Detect which cell encompasses the target text, then output its (X, Y) center coordinate. 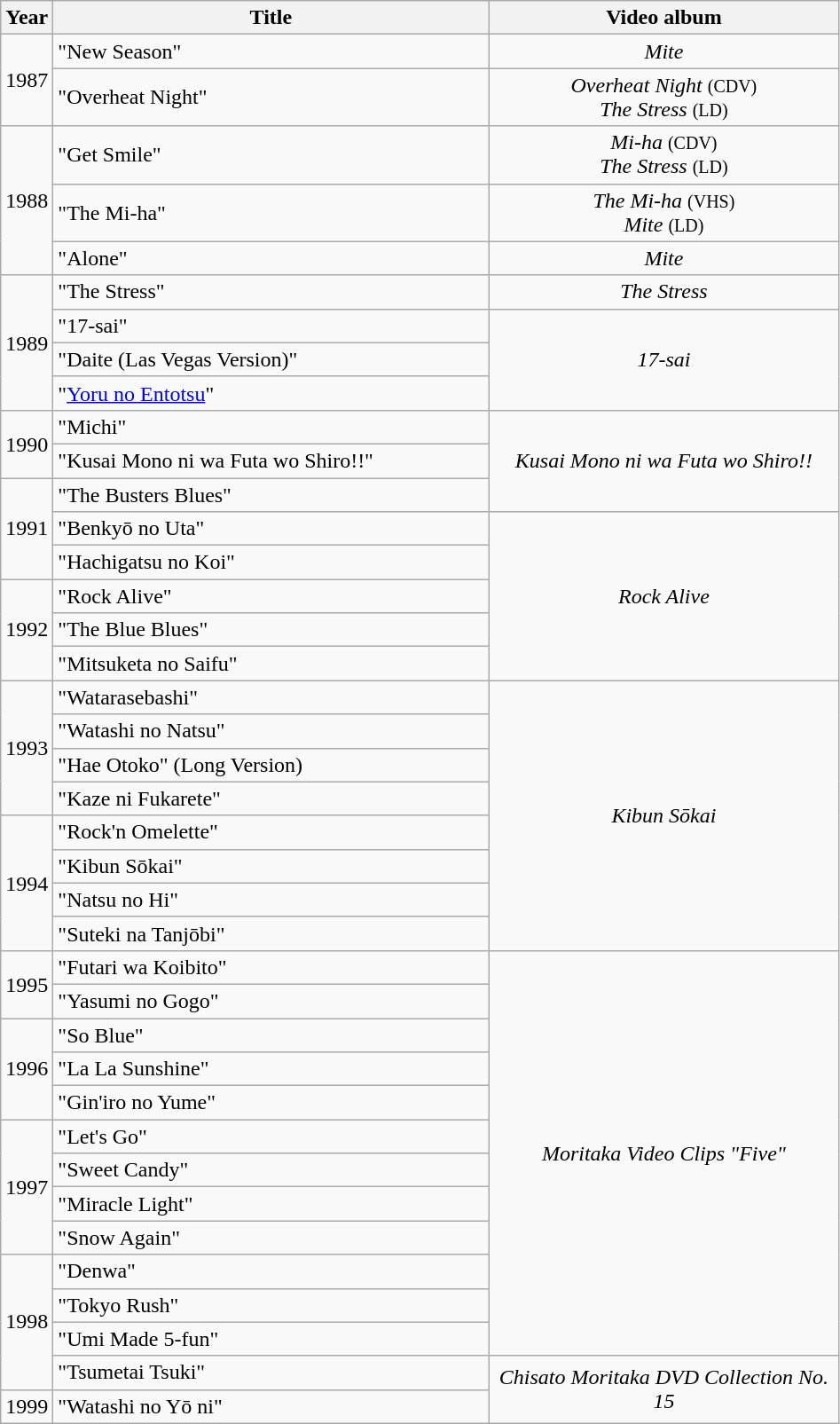
"Rock'n Omelette" (271, 832)
1995 (27, 984)
1988 (27, 201)
1991 (27, 528)
1994 (27, 883)
1999 (27, 1406)
"Watashi no Natsu" (271, 731)
Overheat Night (CDV)The Stress (LD) (663, 98)
1987 (27, 80)
1998 (27, 1322)
"Kusai Mono ni wa Futa wo Shiro!!" (271, 460)
"Michi" (271, 427)
"Futari wa Koibito" (271, 967)
"Mitsuketa no Saifu" (271, 664)
"Suteki na Tanjōbi" (271, 933)
"Alone" (271, 258)
Kibun Sōkai (663, 815)
The Stress (663, 292)
"Watarasebashi" (271, 697)
"So Blue" (271, 1035)
1990 (27, 444)
"Rock Alive" (271, 596)
1993 (27, 748)
"New Season" (271, 51)
"La La Sunshine" (271, 1069)
Moritaka Video Clips "Five" (663, 1153)
"17-sai" (271, 326)
1997 (27, 1187)
Mi-ha (CDV)The Stress (LD) (663, 154)
"Hae Otoko" (Long Version) (271, 765)
"Benkyō no Uta" (271, 529)
"The Stress" (271, 292)
Rock Alive (663, 596)
"Kibun Sōkai" (271, 866)
"Let's Go" (271, 1137)
"The Blue Blues" (271, 630)
"Umi Made 5-fun" (271, 1339)
"The Mi-ha" (271, 213)
Title (271, 18)
"Tsumetai Tsuki" (271, 1373)
"Yasumi no Gogo" (271, 1001)
Year (27, 18)
"Snow Again" (271, 1238)
"Hachigatsu no Koi" (271, 563)
"Watashi no Yō ni" (271, 1406)
"Overheat Night" (271, 98)
"Denwa" (271, 1271)
"The Busters Blues" (271, 494)
"Tokyo Rush" (271, 1305)
Video album (663, 18)
"Kaze ni Fukarete" (271, 799)
"Miracle Light" (271, 1204)
Kusai Mono ni wa Futa wo Shiro!! (663, 460)
Chisato Moritaka DVD Collection No. 15 (663, 1389)
"Natsu no Hi" (271, 900)
"Daite (Las Vegas Version)" (271, 359)
"Sweet Candy" (271, 1170)
17-sai (663, 359)
1989 (27, 342)
"Get Smile" (271, 154)
"Gin'iro no Yume" (271, 1103)
1996 (27, 1069)
"Yoru no Entotsu" (271, 393)
The Mi-ha (VHS)Mite (LD) (663, 213)
1992 (27, 630)
